Determine the [x, y] coordinate at the center of the cell enclosing the given text.  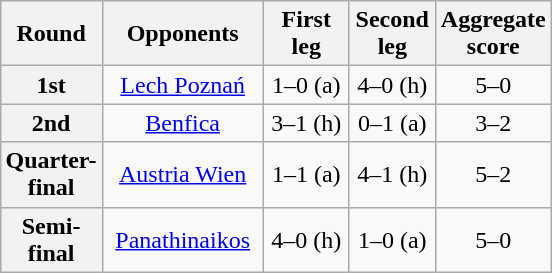
Quarter-final [51, 174]
2nd [51, 123]
1st [51, 85]
Benfica [182, 123]
Aggregate score [493, 34]
Second leg [392, 34]
First leg [306, 34]
3–2 [493, 123]
Round [51, 34]
Opponents [182, 34]
4–1 (h) [392, 174]
3–1 (h) [306, 123]
5–2 [493, 174]
Semi-final [51, 240]
1–1 (a) [306, 174]
Lech Poznań [182, 85]
Panathinaikos [182, 240]
0–1 (a) [392, 123]
Austria Wien [182, 174]
